For the text-containing cell, return its midpoint in (x, y) coordinate format. 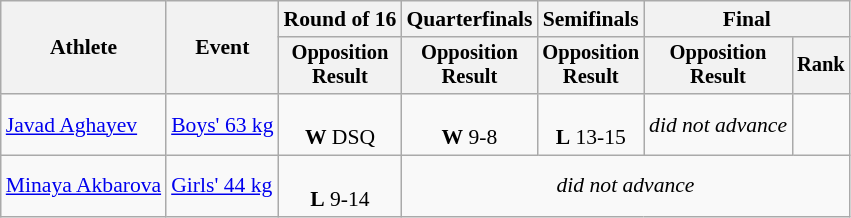
Minaya Akbarova (84, 186)
Girls' 44 kg (222, 186)
Event (222, 48)
W 9-8 (469, 124)
W DSQ (340, 124)
Final (747, 19)
Semifinals (590, 19)
Boys' 63 kg (222, 124)
Round of 16 (340, 19)
Quarterfinals (469, 19)
L 9-14 (340, 186)
L 13-15 (590, 124)
Athlete (84, 48)
Rank (821, 66)
Javad Aghayev (84, 124)
